Provide the (x, y) coordinate of the cell's center where the given text is located.  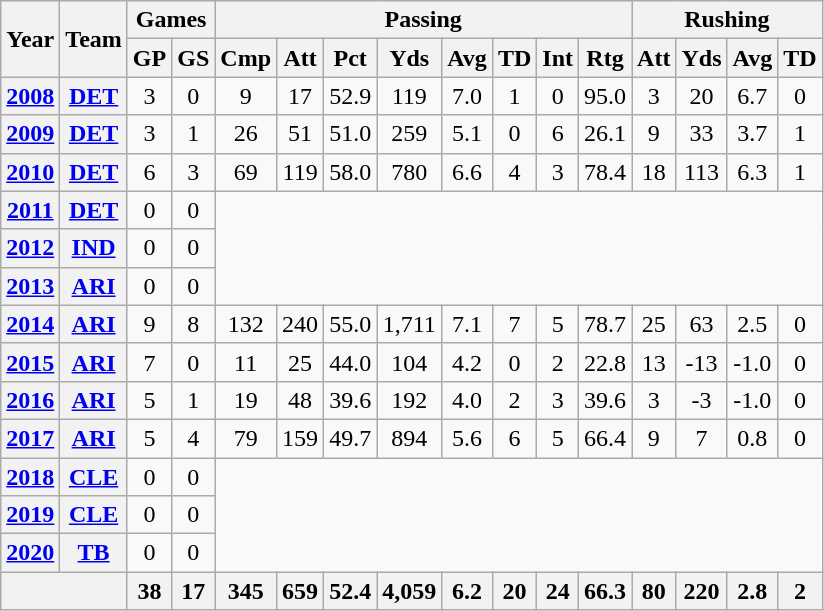
113 (702, 172)
6.3 (752, 172)
2018 (30, 477)
2016 (30, 400)
4,059 (410, 591)
2.5 (752, 324)
Int (558, 58)
49.7 (350, 438)
2.8 (752, 591)
26.1 (606, 134)
Games (170, 20)
IND (94, 248)
TB (94, 553)
Rushing (728, 20)
55.0 (350, 324)
Year (30, 39)
66.4 (606, 438)
38 (149, 591)
2020 (30, 553)
24 (558, 591)
66.3 (606, 591)
2010 (30, 172)
6.7 (752, 96)
2011 (30, 210)
5.1 (468, 134)
78.4 (606, 172)
240 (300, 324)
-13 (702, 362)
58.0 (350, 172)
13 (654, 362)
6.2 (468, 591)
19 (246, 400)
1,711 (410, 324)
44.0 (350, 362)
GS (194, 58)
659 (300, 591)
4.2 (468, 362)
69 (246, 172)
7.0 (468, 96)
18 (654, 172)
159 (300, 438)
6.6 (468, 172)
Pct (350, 58)
4.0 (468, 400)
51.0 (350, 134)
Passing (424, 20)
GP (149, 58)
26 (246, 134)
192 (410, 400)
63 (702, 324)
2008 (30, 96)
104 (410, 362)
52.4 (350, 591)
-3 (702, 400)
894 (410, 438)
220 (702, 591)
2014 (30, 324)
2013 (30, 286)
780 (410, 172)
7.1 (468, 324)
8 (194, 324)
0.8 (752, 438)
2017 (30, 438)
22.8 (606, 362)
5.6 (468, 438)
132 (246, 324)
259 (410, 134)
78.7 (606, 324)
Rtg (606, 58)
11 (246, 362)
79 (246, 438)
51 (300, 134)
2009 (30, 134)
95.0 (606, 96)
33 (702, 134)
3.7 (752, 134)
2019 (30, 515)
Cmp (246, 58)
2015 (30, 362)
345 (246, 591)
Team (94, 39)
80 (654, 591)
2012 (30, 248)
52.9 (350, 96)
48 (300, 400)
